Find where the given text appears and provide that cell's center as [X, Y] coordinate. 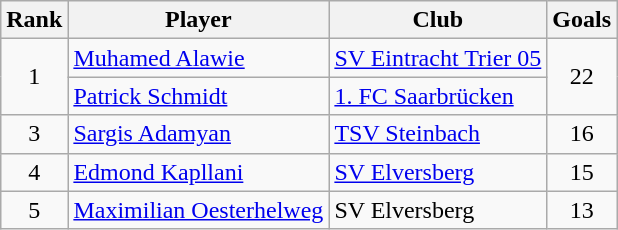
TSV Steinbach [438, 134]
SV Eintracht Trier 05 [438, 58]
Rank [34, 20]
Player [198, 20]
13 [582, 210]
Muhamed Alawie [198, 58]
22 [582, 77]
1. FC Saarbrücken [438, 96]
16 [582, 134]
Patrick Schmidt [198, 96]
15 [582, 172]
1 [34, 77]
Maximilian Oesterhelweg [198, 210]
3 [34, 134]
4 [34, 172]
5 [34, 210]
Club [438, 20]
Goals [582, 20]
Edmond Kapllani [198, 172]
Sargis Adamyan [198, 134]
